Output the [x, y] coordinate of the center of the cell containing the given text.  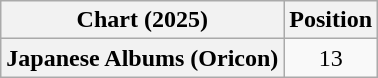
Chart (2025) [142, 20]
Position [331, 20]
13 [331, 58]
Japanese Albums (Oricon) [142, 58]
